Return the [X, Y] coordinate for the center point of the cell that contains the specified text.  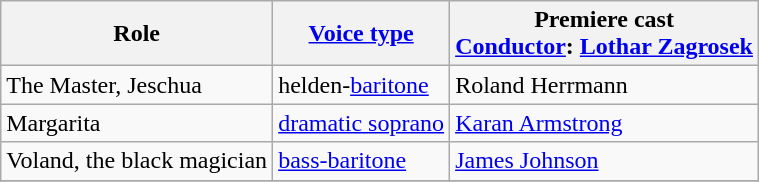
helden-baritone [362, 85]
Premiere castConductor: Lothar Zagrosek [604, 34]
dramatic soprano [362, 123]
bass-baritone [362, 161]
Karan Armstrong [604, 123]
James Johnson [604, 161]
Voland, the black magician [137, 161]
Voice type [362, 34]
Margarita [137, 123]
Role [137, 34]
The Master, Jeschua [137, 85]
Roland Herrmann [604, 85]
